For the text-containing cell, return its midpoint in [X, Y] coordinate format. 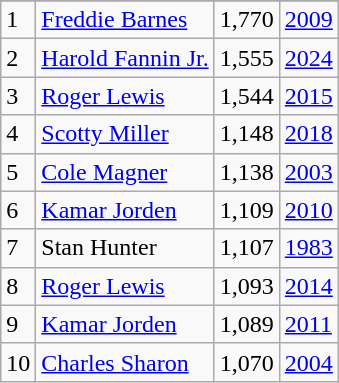
1 [18, 20]
2003 [308, 172]
Scotty Miller [125, 134]
7 [18, 248]
1,070 [246, 362]
1,555 [246, 58]
Harold Fannin Jr. [125, 58]
5 [18, 172]
2004 [308, 362]
1,107 [246, 248]
4 [18, 134]
Freddie Barnes [125, 20]
Stan Hunter [125, 248]
1983 [308, 248]
1,544 [246, 96]
1,093 [246, 286]
2010 [308, 210]
2 [18, 58]
3 [18, 96]
9 [18, 324]
1,089 [246, 324]
Charles Sharon [125, 362]
2009 [308, 20]
2011 [308, 324]
2018 [308, 134]
Cole Magner [125, 172]
1,109 [246, 210]
2015 [308, 96]
8 [18, 286]
6 [18, 210]
1,138 [246, 172]
2014 [308, 286]
2024 [308, 58]
10 [18, 362]
1,770 [246, 20]
1,148 [246, 134]
